Return [X, Y] of the center of cell containing provided text 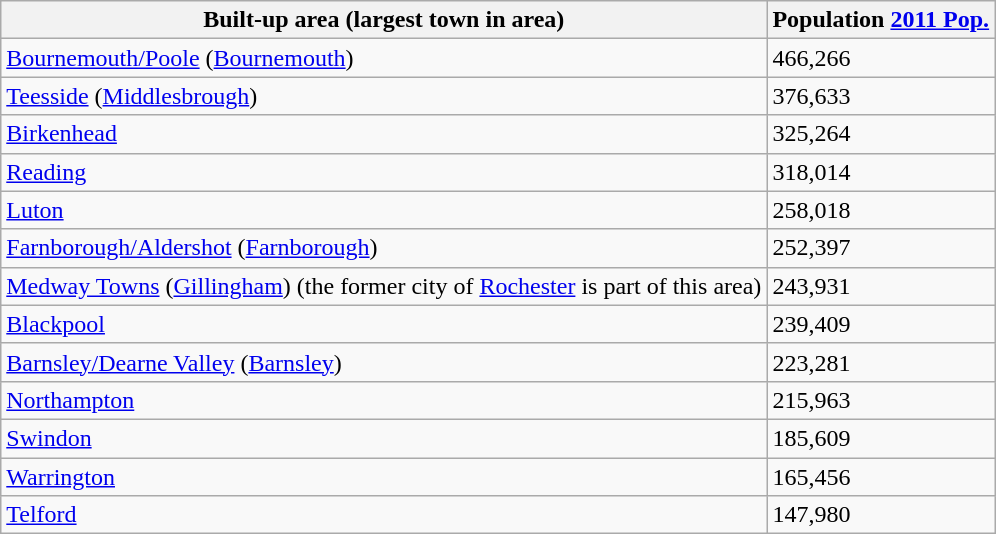
Luton [384, 210]
258,018 [881, 210]
Reading [384, 172]
Warrington [384, 477]
Birkenhead [384, 134]
Bournemouth/Poole (Bournemouth) [384, 58]
Population 2011 Pop. [881, 20]
165,456 [881, 477]
325,264 [881, 134]
185,609 [881, 438]
Barnsley/Dearne Valley (Barnsley) [384, 362]
Telford [384, 515]
223,281 [881, 362]
Teesside (Middlesbrough) [384, 96]
376,633 [881, 96]
Farnborough/Aldershot (Farnborough) [384, 248]
Blackpool [384, 324]
466,266 [881, 58]
252,397 [881, 248]
Built-up area (largest town in area) [384, 20]
Northampton [384, 400]
243,931 [881, 286]
147,980 [881, 515]
Medway Towns (Gillingham) (the former city of Rochester is part of this area) [384, 286]
318,014 [881, 172]
Swindon [384, 438]
215,963 [881, 400]
239,409 [881, 324]
